Return the [X, Y] coordinate for the center point of the cell that contains the specified text.  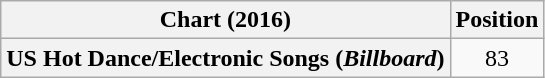
Position [497, 20]
83 [497, 58]
US Hot Dance/Electronic Songs (Billboard) [226, 58]
Chart (2016) [226, 20]
